Search for the cell housing the specified text and yield its [X, Y] center coordinate. 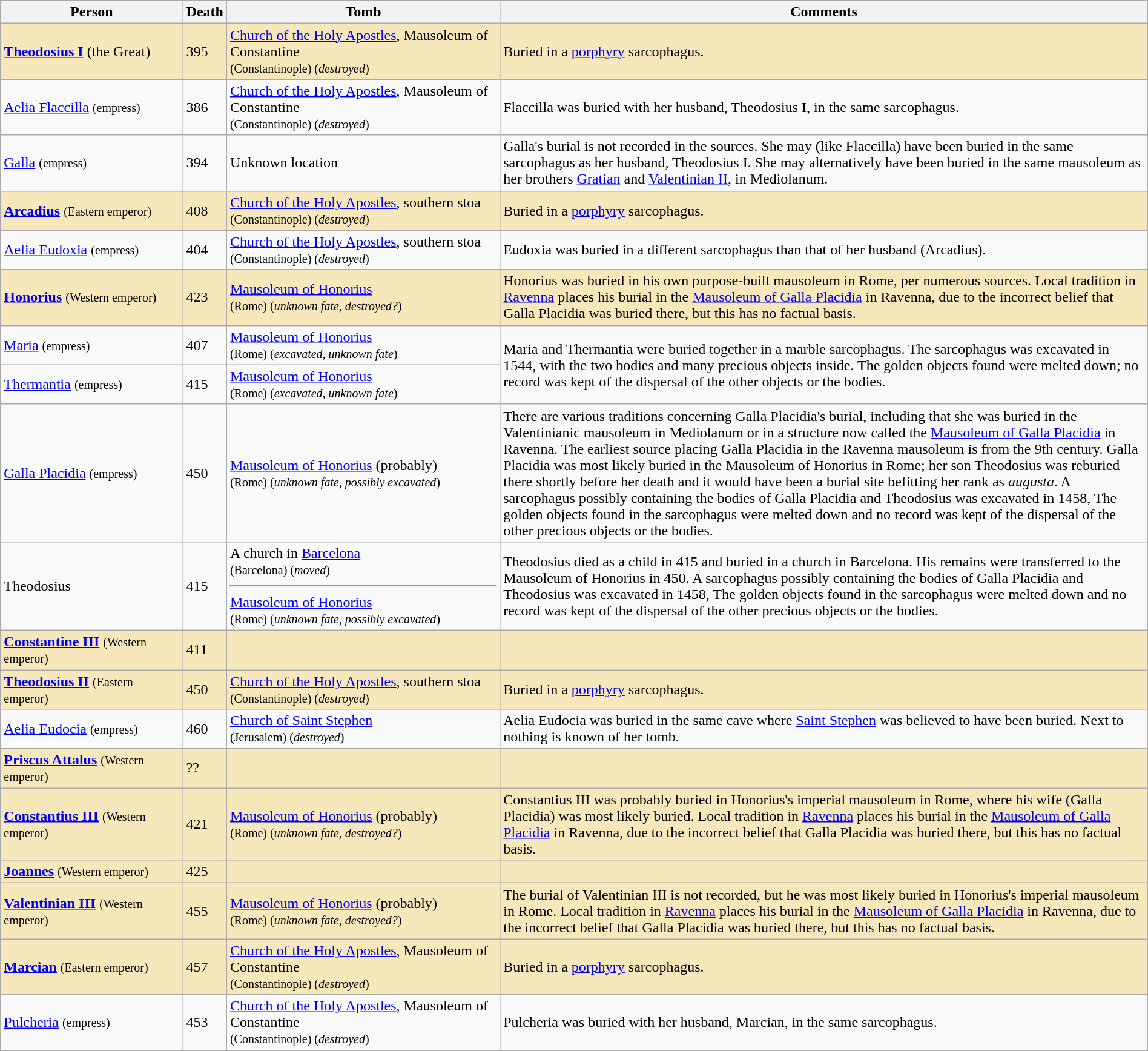
Aelia Eudocia was buried in the same cave where Saint Stephen was believed to have been buried. Next to nothing is known of her tomb. [824, 729]
Mausoleum of Honorius (probably)(Rome) (unknown fate, possibly excavated) [363, 472]
421 [205, 824]
411 [205, 649]
395 [205, 51]
394 [205, 163]
Pulcheria was buried with her husband, Marcian, in the same sarcophagus. [824, 1023]
?? [205, 768]
Honorius (Western emperor) [92, 297]
Tomb [363, 12]
Theodosius [92, 586]
386 [205, 107]
Maria (empress) [92, 345]
Unknown location [363, 163]
455 [205, 911]
Thermantia (empress) [92, 384]
Comments [824, 12]
Aelia Eudocia (empress) [92, 729]
Aelia Eudoxia (empress) [92, 250]
Arcadius (Eastern emperor) [92, 211]
Death [205, 12]
Theodosius I (the Great) [92, 51]
Joannes (Western emperor) [92, 872]
Flaccilla was buried with her husband, Theodosius I, in the same sarcophagus. [824, 107]
425 [205, 872]
Constantine III (Western emperor) [92, 649]
460 [205, 729]
Galla (empress) [92, 163]
Valentinian III (Western emperor) [92, 911]
453 [205, 1023]
A church in Barcelona(Barcelona) (moved)Mausoleum of Honorius(Rome) (unknown fate, possibly excavated) [363, 586]
Church of Saint Stephen(Jerusalem) (destroyed) [363, 729]
404 [205, 250]
Marcian (Eastern emperor) [92, 967]
457 [205, 967]
423 [205, 297]
Pulcheria (empress) [92, 1023]
408 [205, 211]
Aelia Flaccilla (empress) [92, 107]
Eudoxia was buried in a different sarcophagus than that of her husband (Arcadius). [824, 250]
407 [205, 345]
Theodosius II (Eastern emperor) [92, 689]
Mausoleum of Honorius(Rome) (unknown fate, destroyed?) [363, 297]
Constantius III (Western emperor) [92, 824]
Galla Placidia (empress) [92, 472]
Priscus Attalus (Western emperor) [92, 768]
Person [92, 12]
